From the cell containing the given text, extract its center point as (X, Y) coordinate. 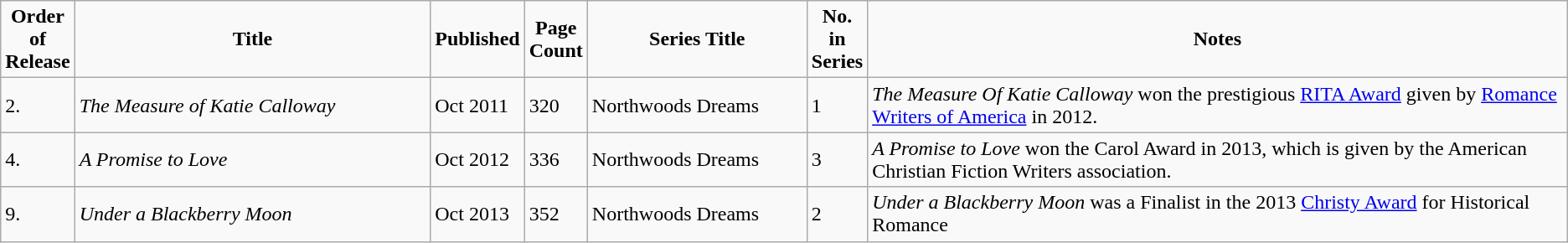
Oct 2012 (477, 159)
Order of Release (38, 39)
Oct 2011 (477, 106)
336 (556, 159)
A Promise to Love won the Carol Award in 2013, which is given by the American Christian Fiction Writers association. (1218, 159)
Notes (1218, 39)
Under a Blackberry Moon (253, 215)
Published (477, 39)
320 (556, 106)
352 (556, 215)
1 (837, 106)
Under a Blackberry Moon was a Finalist in the 2013 Christy Award for Historical Romance (1218, 215)
Page Count (556, 39)
2. (38, 106)
2 (837, 215)
The Measure Of Katie Calloway won the prestigious RITA Award given by Romance Writers of America in 2012. (1218, 106)
Title (253, 39)
Oct 2013 (477, 215)
4. (38, 159)
9. (38, 215)
No. in Series (837, 39)
Series Title (697, 39)
A Promise to Love (253, 159)
3 (837, 159)
The Measure of Katie Calloway (253, 106)
